Detect which cell encompasses the target text, then output its (x, y) center coordinate. 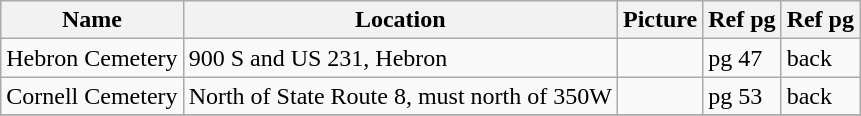
pg 53 (742, 96)
Location (400, 20)
North of State Route 8, must north of 350W (400, 96)
Cornell Cemetery (92, 96)
Hebron Cemetery (92, 58)
Picture (660, 20)
Name (92, 20)
900 S and US 231, Hebron (400, 58)
pg 47 (742, 58)
